Return the [x, y] coordinate for the center point of the cell that contains the specified text.  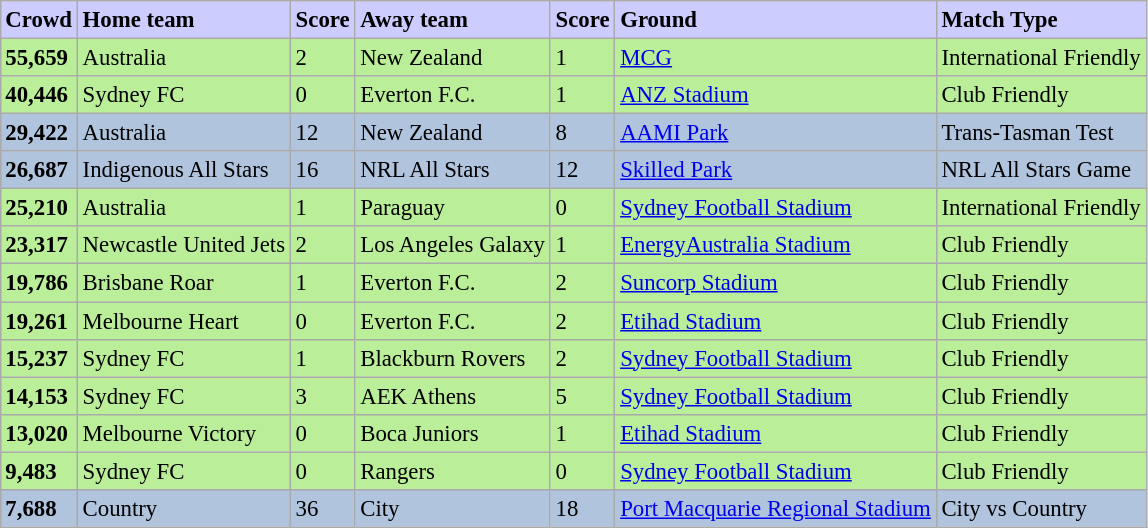
City vs Country [1041, 509]
Away team [452, 20]
40,446 [38, 95]
AEK Athens [452, 396]
Boca Juniors [452, 433]
Trans-Tasman Test [1041, 133]
36 [322, 509]
8 [582, 133]
Newcastle United Jets [184, 245]
Home team [184, 20]
NRL All Stars [452, 170]
14,153 [38, 396]
Brisbane Roar [184, 283]
Melbourne Victory [184, 433]
Paraguay [452, 208]
Skilled Park [776, 170]
3 [322, 396]
16 [322, 170]
19,261 [38, 321]
18 [582, 509]
EnergyAustralia Stadium [776, 245]
5 [582, 396]
15,237 [38, 358]
25,210 [38, 208]
29,422 [38, 133]
55,659 [38, 58]
13,020 [38, 433]
City [452, 509]
Country [184, 509]
Match Type [1041, 20]
Blackburn Rovers [452, 358]
Rangers [452, 471]
AAMI Park [776, 133]
7,688 [38, 509]
Melbourne Heart [184, 321]
NRL All Stars Game [1041, 170]
Port Macquarie Regional Stadium [776, 509]
Suncorp Stadium [776, 283]
Los Angeles Galaxy [452, 245]
26,687 [38, 170]
Ground [776, 20]
23,317 [38, 245]
9,483 [38, 471]
19,786 [38, 283]
Indigenous All Stars [184, 170]
Crowd [38, 20]
MCG [776, 58]
ANZ Stadium [776, 95]
